Search for the cell housing the specified text and yield its (X, Y) center coordinate. 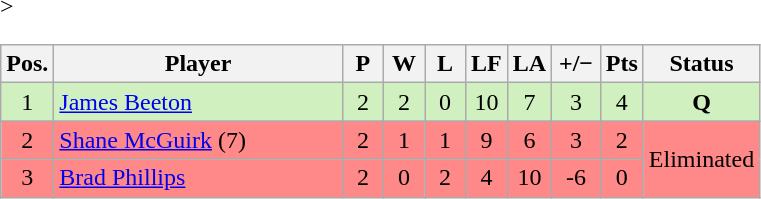
W (404, 64)
-6 (576, 178)
Pts (622, 64)
6 (529, 140)
Status (701, 64)
LA (529, 64)
Q (701, 102)
Brad Phillips (198, 178)
P (362, 64)
7 (529, 102)
LF (487, 64)
9 (487, 140)
Pos. (28, 64)
James Beeton (198, 102)
L (444, 64)
Player (198, 64)
+/− (576, 64)
Eliminated (701, 159)
Shane McGuirk (7) (198, 140)
